Identify which cell holds the provided text, then report its [X, Y] central coordinate. 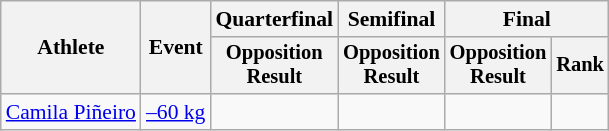
Final [527, 19]
Athlete [71, 48]
Event [176, 48]
–60 kg [176, 112]
Semifinal [392, 19]
Quarterfinal [274, 19]
Camila Piñeiro [71, 112]
Rank [580, 66]
